Return [x, y] of the center of cell containing provided text 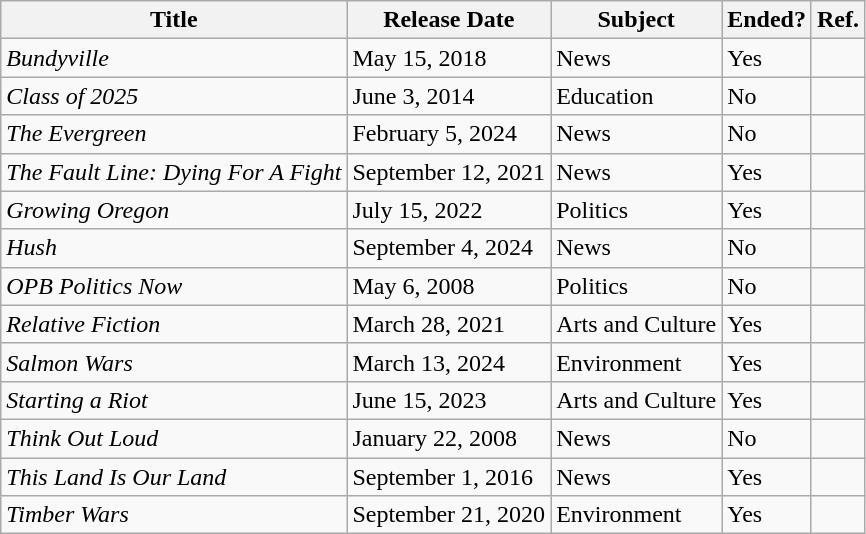
This Land Is Our Land [174, 477]
Relative Fiction [174, 324]
March 13, 2024 [449, 362]
Bundyville [174, 58]
September 1, 2016 [449, 477]
The Fault Line: Dying For A Fight [174, 172]
Growing Oregon [174, 210]
June 3, 2014 [449, 96]
OPB Politics Now [174, 286]
September 21, 2020 [449, 515]
May 15, 2018 [449, 58]
Class of 2025 [174, 96]
July 15, 2022 [449, 210]
June 15, 2023 [449, 400]
Ref. [838, 20]
Salmon Wars [174, 362]
Think Out Loud [174, 438]
The Evergreen [174, 134]
September 12, 2021 [449, 172]
Subject [636, 20]
May 6, 2008 [449, 286]
February 5, 2024 [449, 134]
Timber Wars [174, 515]
January 22, 2008 [449, 438]
September 4, 2024 [449, 248]
March 28, 2021 [449, 324]
Release Date [449, 20]
Starting a Riot [174, 400]
Ended? [767, 20]
Education [636, 96]
Title [174, 20]
Hush [174, 248]
